Determine the (x, y) coordinate at the center of the cell enclosing the given text.  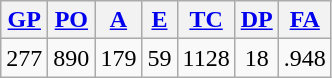
277 (24, 58)
59 (160, 58)
E (160, 20)
PO (72, 20)
FA (304, 20)
18 (256, 58)
TC (206, 20)
.948 (304, 58)
179 (118, 58)
GP (24, 20)
A (118, 20)
890 (72, 58)
DP (256, 20)
1128 (206, 58)
